Search for the cell housing the specified text and yield its [x, y] center coordinate. 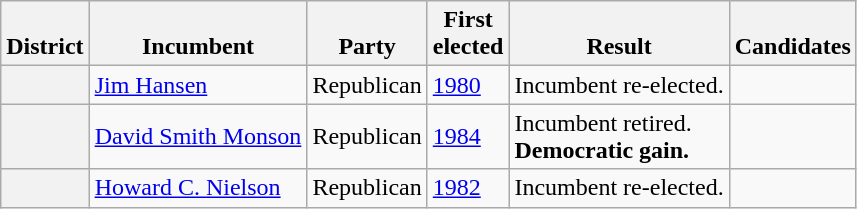
Incumbent retired.Democratic gain. [619, 136]
Howard C. Nielson [198, 188]
Jim Hansen [198, 85]
Incumbent [198, 34]
David Smith Monson [198, 136]
Candidates [792, 34]
Firstelected [468, 34]
1980 [468, 85]
1984 [468, 136]
Result [619, 34]
District [45, 34]
Party [367, 34]
1982 [468, 188]
